Provide the [X, Y] coordinate of the cell's center where the given text is located.  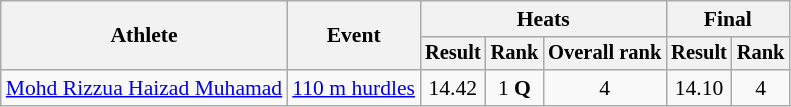
Heats [543, 19]
110 m hurdles [354, 88]
Final [728, 19]
Athlete [144, 36]
Mohd Rizzua Haizad Muhamad [144, 88]
Event [354, 36]
Overall rank [604, 54]
1 Q [515, 88]
14.42 [453, 88]
14.10 [699, 88]
